Output the (x, y) coordinate of the center of the cell containing the given text.  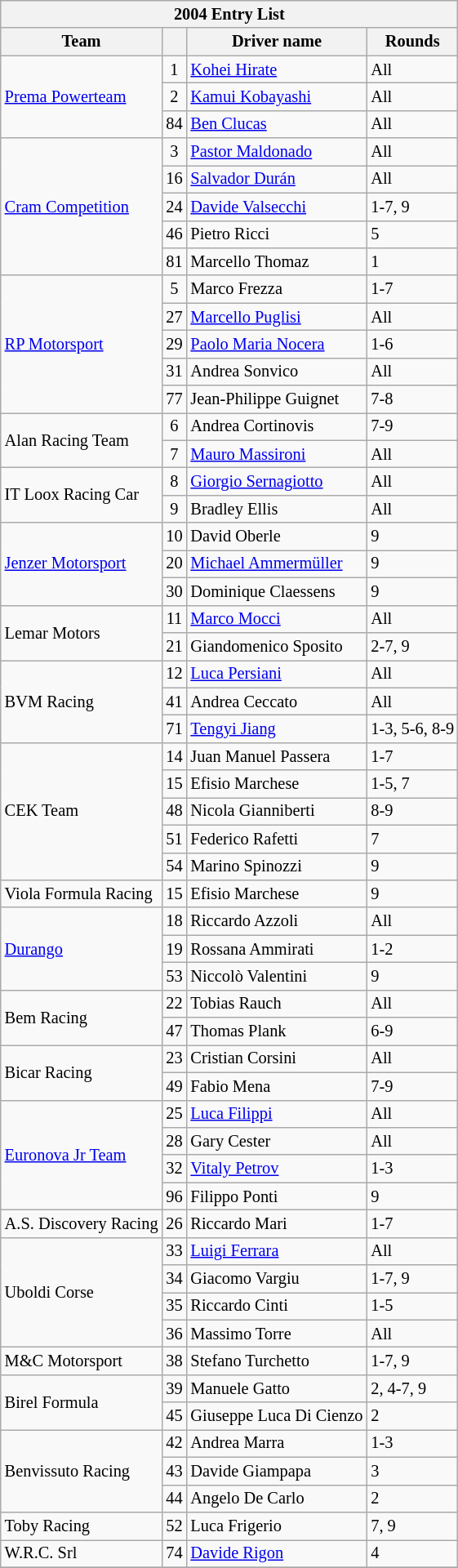
2, 4-7, 9 (412, 1388)
Viola Formula Racing (82, 893)
Vitaly Petrov (276, 1169)
Gary Cester (276, 1141)
Toby Racing (82, 1526)
Riccardo Mari (276, 1223)
Ben Clucas (276, 124)
19 (174, 949)
8 (174, 481)
43 (174, 1471)
Bem Racing (82, 1018)
Luca Frigerio (276, 1526)
Paolo Maria Nocera (276, 344)
Birel Formula (82, 1401)
71 (174, 728)
Davide Rigon (276, 1553)
29 (174, 344)
18 (174, 921)
Marcello Puglisi (276, 317)
84 (174, 124)
W.R.C. Srl (82, 1553)
77 (174, 399)
Giacomo Vargiu (276, 1279)
Salvador Durán (276, 179)
A.S. Discovery Racing (82, 1223)
53 (174, 976)
20 (174, 563)
Juan Manuel Passera (276, 756)
Marco Frezza (276, 289)
Davide Giampapa (276, 1471)
25 (174, 1114)
Rossana Ammirati (276, 949)
11 (174, 619)
12 (174, 674)
Kamui Kobayashi (276, 96)
36 (174, 1334)
Andrea Marra (276, 1443)
7-8 (412, 399)
1-6 (412, 344)
6-9 (412, 1031)
Uboldi Corse (82, 1292)
Andrea Ceccato (276, 702)
Andrea Cortinovis (276, 426)
39 (174, 1388)
26 (174, 1223)
Giandomenico Sposito (276, 646)
Niccolò Valentini (276, 976)
Jean-Philippe Guignet (276, 399)
Jenzer Motorsport (82, 563)
Euronova Jr Team (82, 1155)
41 (174, 702)
33 (174, 1251)
Luca Filippi (276, 1114)
2004 Entry List (229, 14)
Federico Rafetti (276, 839)
Marcello Thomaz (276, 261)
Angelo De Carlo (276, 1499)
Alan Racing Team (82, 439)
30 (174, 591)
Cristian Corsini (276, 1058)
38 (174, 1361)
42 (174, 1443)
7, 9 (412, 1526)
6 (174, 426)
Nicola Gianniberti (276, 811)
35 (174, 1306)
BVM Racing (82, 701)
10 (174, 537)
Michael Ammermüller (276, 563)
Rounds (412, 42)
Riccardo Azzoli (276, 921)
51 (174, 839)
CEK Team (82, 811)
Pastor Maldonado (276, 152)
Prema Powerteam (82, 96)
1-5 (412, 1306)
RP Motorsport (82, 344)
M&C Motorsport (82, 1361)
Fabio Mena (276, 1086)
49 (174, 1086)
Davide Valsecchi (276, 207)
Driver name (276, 42)
Massimo Torre (276, 1334)
14 (174, 756)
81 (174, 261)
52 (174, 1526)
4 (412, 1553)
2-7, 9 (412, 646)
Mauro Massironi (276, 454)
23 (174, 1058)
Pietro Ricci (276, 234)
48 (174, 811)
Tengyi Jiang (276, 728)
Team (82, 42)
74 (174, 1553)
54 (174, 866)
1-3, 5-6, 8-9 (412, 728)
Kohei Hirate (276, 69)
Stefano Turchetto (276, 1361)
David Oberle (276, 537)
Giorgio Sernagiotto (276, 481)
Bradley Ellis (276, 509)
31 (174, 372)
Cram Competition (82, 207)
Thomas Plank (276, 1031)
IT Loox Racing Car (82, 495)
Riccardo Cinti (276, 1306)
Dominique Claessens (276, 591)
Luca Persiani (276, 674)
8-9 (412, 811)
Giuseppe Luca Di Cienzo (276, 1416)
22 (174, 1004)
Durango (82, 949)
1-5, 7 (412, 784)
Manuele Gatto (276, 1388)
Tobias Rauch (276, 1004)
21 (174, 646)
16 (174, 179)
Benvissuto Racing (82, 1470)
46 (174, 234)
47 (174, 1031)
34 (174, 1279)
Lemar Motors (82, 632)
1-2 (412, 949)
28 (174, 1141)
45 (174, 1416)
44 (174, 1499)
Marco Mocci (276, 619)
32 (174, 1169)
Andrea Sonvico (276, 372)
27 (174, 317)
24 (174, 207)
96 (174, 1196)
Luigi Ferrara (276, 1251)
Bicar Racing (82, 1071)
Filippo Ponti (276, 1196)
Marino Spinozzi (276, 866)
